Return (X, Y) of the center of cell containing provided text 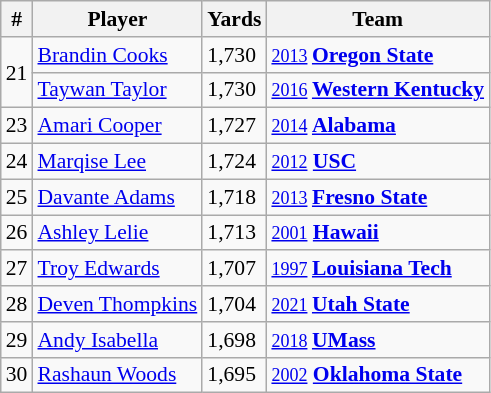
Ashley Lelie (117, 233)
# (17, 19)
30 (17, 375)
2016 Western Kentucky (378, 90)
Andy Isabella (117, 340)
1,724 (234, 162)
2012 USC (378, 162)
1,704 (234, 304)
2014 Alabama (378, 126)
Davante Adams (117, 197)
Troy Edwards (117, 269)
Taywan Taylor (117, 90)
2002 Oklahoma State (378, 375)
25 (17, 197)
2018 UMass (378, 340)
1,698 (234, 340)
21 (17, 72)
Rashaun Woods (117, 375)
1,727 (234, 126)
Marqise Lee (117, 162)
Brandin Cooks (117, 55)
Deven Thompkins (117, 304)
27 (17, 269)
1,707 (234, 269)
1,713 (234, 233)
Amari Cooper (117, 126)
29 (17, 340)
2013 Oregon State (378, 55)
28 (17, 304)
Player (117, 19)
2001 Hawaii (378, 233)
23 (17, 126)
1,695 (234, 375)
26 (17, 233)
2013 Fresno State (378, 197)
1997 Louisiana Tech (378, 269)
24 (17, 162)
1,718 (234, 197)
Team (378, 19)
Yards (234, 19)
2021 Utah State (378, 304)
